Pinpoint the cell where the given text exists, returning its [X, Y] midpoint coordinate. 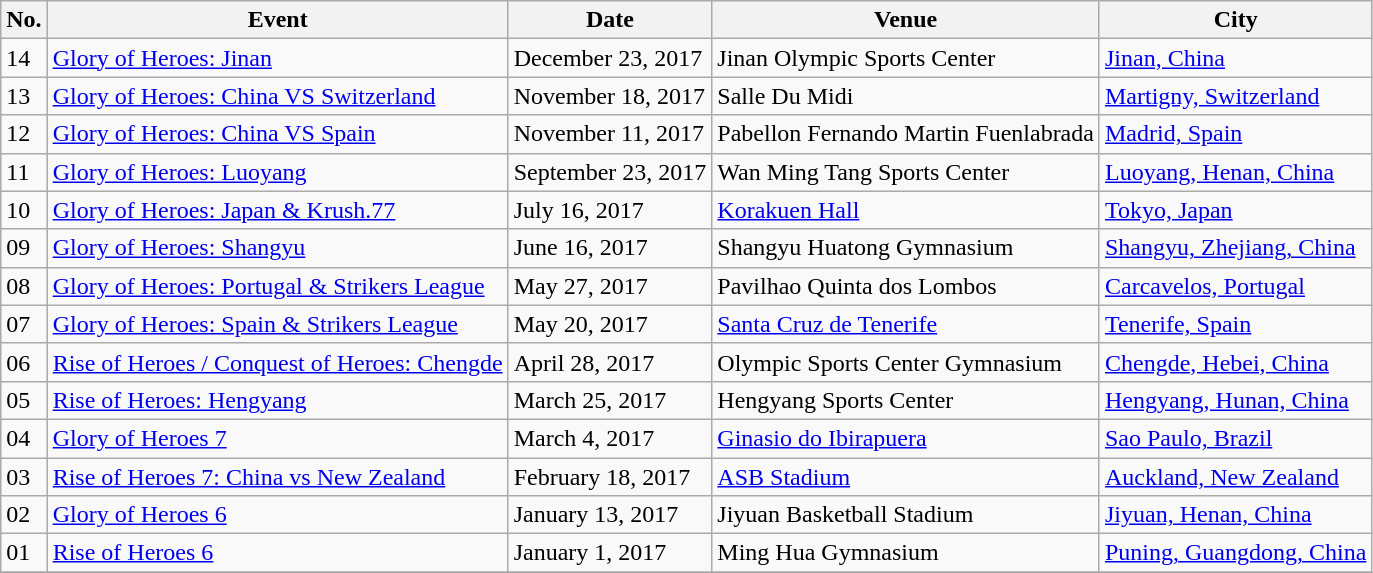
Glory of Heroes 6 [278, 515]
February 18, 2017 [610, 477]
January 1, 2017 [610, 553]
Glory of Heroes 7 [278, 438]
Korakuen Hall [906, 210]
Ming Hua Gymnasium [906, 553]
Pavilhao Quinta dos Lombos [906, 286]
May 20, 2017 [610, 324]
May 27, 2017 [610, 286]
Rise of Heroes: Hengyang [278, 400]
02 [24, 515]
04 [24, 438]
July 16, 2017 [610, 210]
Puning, Guangdong, China [1235, 553]
December 23, 2017 [610, 58]
Event [278, 20]
ASB Stadium [906, 477]
Santa Cruz de Tenerife [906, 324]
Glory of Heroes: Shangyu [278, 248]
Glory of Heroes: Portugal & Strikers League [278, 286]
Glory of Heroes: Luoyang [278, 172]
Jinan Olympic Sports Center [906, 58]
Carcavelos, Portugal [1235, 286]
13 [24, 96]
Hengyang, Hunan, China [1235, 400]
Chengde, Hebei, China [1235, 362]
Glory of Heroes: China VS Switzerland [278, 96]
Sao Paulo, Brazil [1235, 438]
Luoyang, Henan, China [1235, 172]
March 25, 2017 [610, 400]
Jiyuan, Henan, China [1235, 515]
Shangyu, Zhejiang, China [1235, 248]
12 [24, 134]
14 [24, 58]
No. [24, 20]
Jiyuan Basketball Stadium [906, 515]
03 [24, 477]
Rise of Heroes 6 [278, 553]
March 4, 2017 [610, 438]
November 18, 2017 [610, 96]
Pabellon Fernando Martin Fuenlabrada [906, 134]
Wan Ming Tang Sports Center [906, 172]
June 16, 2017 [610, 248]
Ginasio do Ibirapuera [906, 438]
11 [24, 172]
Martigny, Switzerland [1235, 96]
06 [24, 362]
09 [24, 248]
April 28, 2017 [610, 362]
Tenerife, Spain [1235, 324]
Glory of Heroes: China VS Spain [278, 134]
10 [24, 210]
Hengyang Sports Center [906, 400]
Tokyo, Japan [1235, 210]
September 23, 2017 [610, 172]
Glory of Heroes: Jinan [278, 58]
Shangyu Huatong Gymnasium [906, 248]
Rise of Heroes 7: China vs New Zealand [278, 477]
City [1235, 20]
05 [24, 400]
Venue [906, 20]
November 11, 2017 [610, 134]
Auckland, New Zealand [1235, 477]
Olympic Sports Center Gymnasium [906, 362]
Glory of Heroes: Japan & Krush.77 [278, 210]
01 [24, 553]
Date [610, 20]
08 [24, 286]
Glory of Heroes: Spain & Strikers League [278, 324]
January 13, 2017 [610, 515]
07 [24, 324]
Madrid, Spain [1235, 134]
Jinan, China [1235, 58]
Salle Du Midi [906, 96]
Rise of Heroes / Conquest of Heroes: Chengde [278, 362]
